Return [X, Y] of the center of cell containing provided text 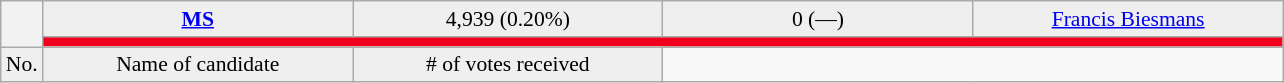
0 (—) [818, 19]
Francis Biesmans [1128, 19]
4,939 (0.20%) [508, 19]
MS [198, 19]
# of votes received [508, 65]
Name of candidate [198, 65]
No. [22, 65]
